Locate the cell with the specified text and output its [X, Y] center coordinate. 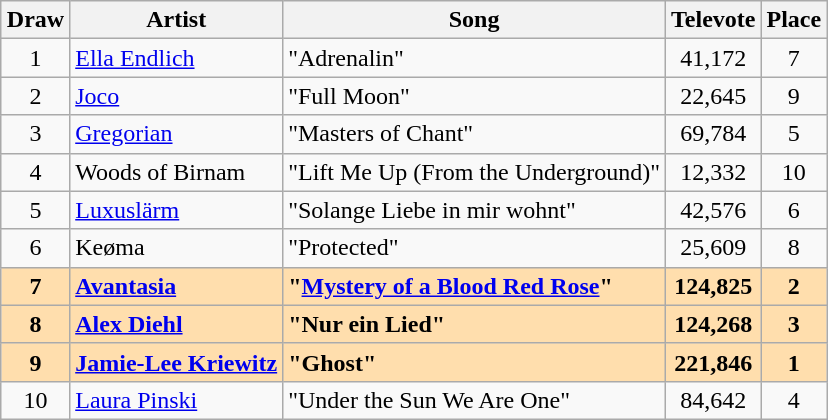
"Adrenalin" [474, 58]
Jamie-Lee Kriewitz [176, 362]
"Masters of Chant" [474, 134]
42,576 [714, 210]
"Solange Liebe in mir wohnt" [474, 210]
Televote [714, 20]
Luxuslärm [176, 210]
12,332 [714, 172]
Ella Endlich [176, 58]
221,846 [714, 362]
84,642 [714, 400]
Artist [176, 20]
"Ghost" [474, 362]
41,172 [714, 58]
"Full Moon" [474, 96]
"Lift Me Up (From the Underground)" [474, 172]
"Under the Sun We Are One" [474, 400]
Laura Pinski [176, 400]
Draw [35, 20]
"Nur ein Lied" [474, 324]
124,825 [714, 286]
Gregorian [176, 134]
Place [794, 20]
Avantasia [176, 286]
124,268 [714, 324]
25,609 [714, 248]
Song [474, 20]
22,645 [714, 96]
"Mystery of a Blood Red Rose" [474, 286]
Keøma [176, 248]
Joco [176, 96]
Alex Diehl [176, 324]
"Protected" [474, 248]
Woods of Birnam [176, 172]
69,784 [714, 134]
